Locate the cell with the specified text and output its [x, y] center coordinate. 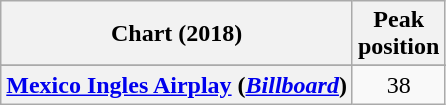
38 [398, 85]
Mexico Ingles Airplay (Billboard) [177, 85]
Peakposition [398, 34]
Chart (2018) [177, 34]
